Determine the [X, Y] coordinate at the center of the cell enclosing the given text.  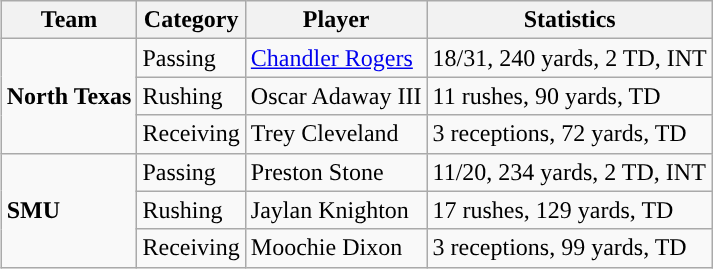
3 receptions, 99 yards, TD [570, 248]
Statistics [570, 20]
17 rushes, 129 yards, TD [570, 210]
SMU [69, 210]
Moochie Dixon [336, 248]
Jaylan Knighton [336, 210]
11/20, 234 yards, 2 TD, INT [570, 172]
Team [69, 20]
Category [191, 20]
11 rushes, 90 yards, TD [570, 96]
North Texas [69, 96]
Oscar Adaway III [336, 96]
Trey Cleveland [336, 134]
18/31, 240 yards, 2 TD, INT [570, 58]
Preston Stone [336, 172]
3 receptions, 72 yards, TD [570, 134]
Chandler Rogers [336, 58]
Player [336, 20]
